Provide the [x, y] coordinate of the cell's center where the given text is located.  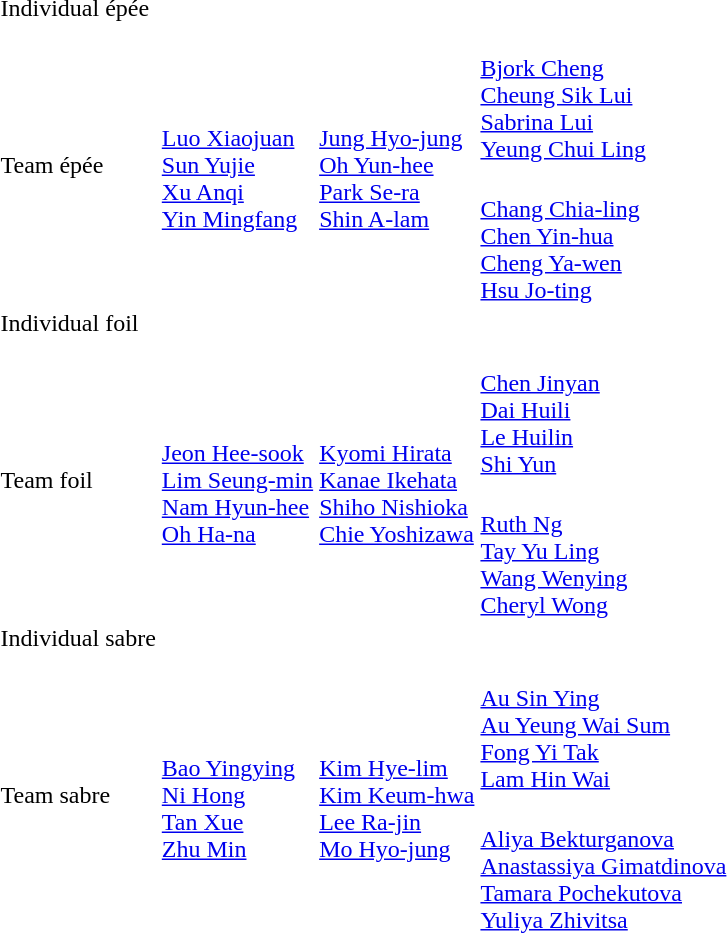
Jung Hyo-jungOh Yun-heePark Se-raShin A-lam [397, 166]
Kyomi HirataKanae IkehataShiho NishiokaChie Yoshizawa [397, 480]
Jeon Hee-sookLim Seung-minNam Hyun-heeOh Ha-na [237, 480]
Luo XiaojuanSun YujieXu AnqiYin Mingfang [237, 166]
